Return the (X, Y) coordinate for the center point of the cell that contains the specified text.  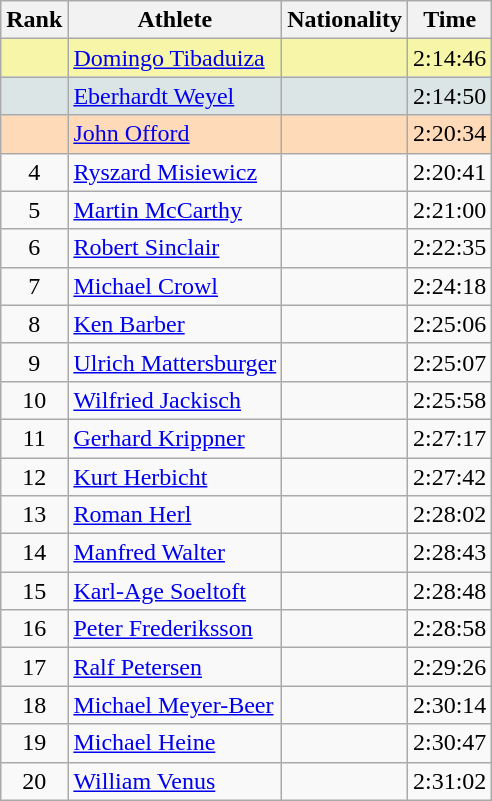
2:28:58 (449, 629)
Nationality (345, 20)
2:25:58 (449, 400)
14 (34, 553)
Rank (34, 20)
Wilfried Jackisch (175, 400)
10 (34, 400)
7 (34, 286)
Kurt Herbicht (175, 477)
Martin McCarthy (175, 210)
2:20:41 (449, 172)
2:28:43 (449, 553)
4 (34, 172)
2:28:48 (449, 591)
Peter Frederiksson (175, 629)
2:14:46 (449, 58)
2:27:42 (449, 477)
2:30:14 (449, 705)
9 (34, 362)
12 (34, 477)
5 (34, 210)
Domingo Tibaduiza (175, 58)
Manfred Walter (175, 553)
Roman Herl (175, 515)
Michael Meyer-Beer (175, 705)
Karl-Age Soeltoft (175, 591)
Michael Heine (175, 743)
6 (34, 248)
2:25:06 (449, 324)
2:24:18 (449, 286)
20 (34, 781)
2:29:26 (449, 667)
2:22:35 (449, 248)
2:25:07 (449, 362)
13 (34, 515)
2:20:34 (449, 134)
Ryszard Misiewicz (175, 172)
19 (34, 743)
William Venus (175, 781)
Robert Sinclair (175, 248)
Ken Barber (175, 324)
John Offord (175, 134)
Athlete (175, 20)
15 (34, 591)
Michael Crowl (175, 286)
Ralf Petersen (175, 667)
8 (34, 324)
Ulrich Mattersburger (175, 362)
2:21:00 (449, 210)
2:30:47 (449, 743)
18 (34, 705)
16 (34, 629)
Time (449, 20)
2:28:02 (449, 515)
2:14:50 (449, 96)
Gerhard Krippner (175, 438)
2:27:17 (449, 438)
2:31:02 (449, 781)
17 (34, 667)
Eberhardt Weyel (175, 96)
11 (34, 438)
